Extract the (x, y) coordinate from the center of the cell holding the provided text.  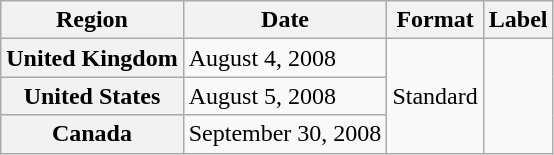
Region (92, 20)
United Kingdom (92, 58)
Date (285, 20)
August 5, 2008 (285, 96)
August 4, 2008 (285, 58)
September 30, 2008 (285, 134)
Format (435, 20)
Label (518, 20)
Canada (92, 134)
United States (92, 96)
Standard (435, 96)
